Identify which cell holds the provided text, then report its (x, y) central coordinate. 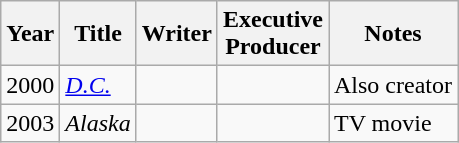
Also creator (392, 85)
Title (98, 34)
2003 (30, 123)
ExecutiveProducer (272, 34)
D.C. (98, 85)
Year (30, 34)
Writer (176, 34)
Alaska (98, 123)
TV movie (392, 123)
Notes (392, 34)
2000 (30, 85)
